Find where the given text appears and provide that cell's center as [x, y] coordinate. 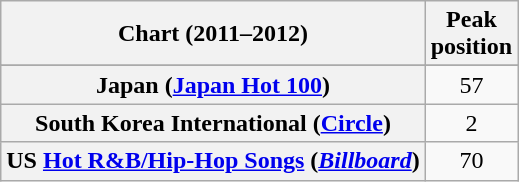
Chart (2011–2012) [213, 34]
Peakposition [471, 34]
70 [471, 161]
South Korea International (Circle) [213, 123]
Japan (Japan Hot 100) [213, 85]
US Hot R&B/Hip-Hop Songs (Billboard) [213, 161]
57 [471, 85]
2 [471, 123]
